Return (x, y) of the center of cell containing provided text 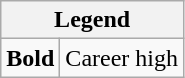
Legend (92, 20)
Bold (30, 58)
Career high (122, 58)
